Capture the cell that displays the provided text and extract its (x, y) central coordinate. 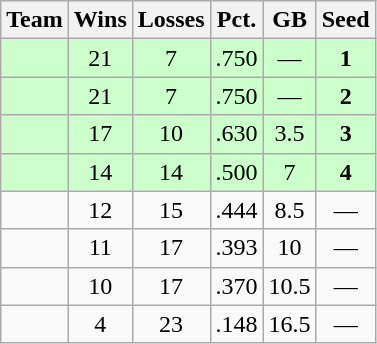
2 (346, 96)
Wins (100, 20)
16.5 (290, 324)
Losses (171, 20)
8.5 (290, 210)
15 (171, 210)
23 (171, 324)
.393 (236, 248)
3.5 (290, 134)
Pct. (236, 20)
12 (100, 210)
10.5 (290, 286)
Seed (346, 20)
Team (35, 20)
.444 (236, 210)
.500 (236, 172)
11 (100, 248)
1 (346, 58)
GB (290, 20)
.630 (236, 134)
.148 (236, 324)
3 (346, 134)
.370 (236, 286)
